Return the (x, y) coordinate for the center point of the cell that contains the specified text.  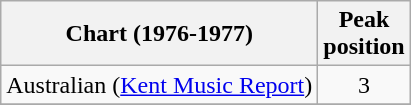
Chart (1976-1977) (160, 34)
Peakposition (364, 34)
3 (364, 85)
Australian (Kent Music Report) (160, 85)
